Identify which cell holds the provided text, then report its (X, Y) central coordinate. 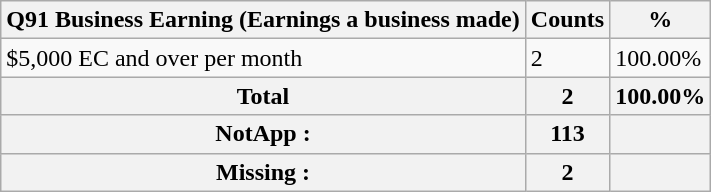
% (660, 20)
NotApp : (264, 134)
113 (567, 134)
Missing : (264, 172)
Q91 Business Earning (Earnings a business made) (264, 20)
Counts (567, 20)
$5,000 EC and over per month (264, 58)
Total (264, 96)
